Determine the [X, Y] coordinate at the center of the cell enclosing the given text.  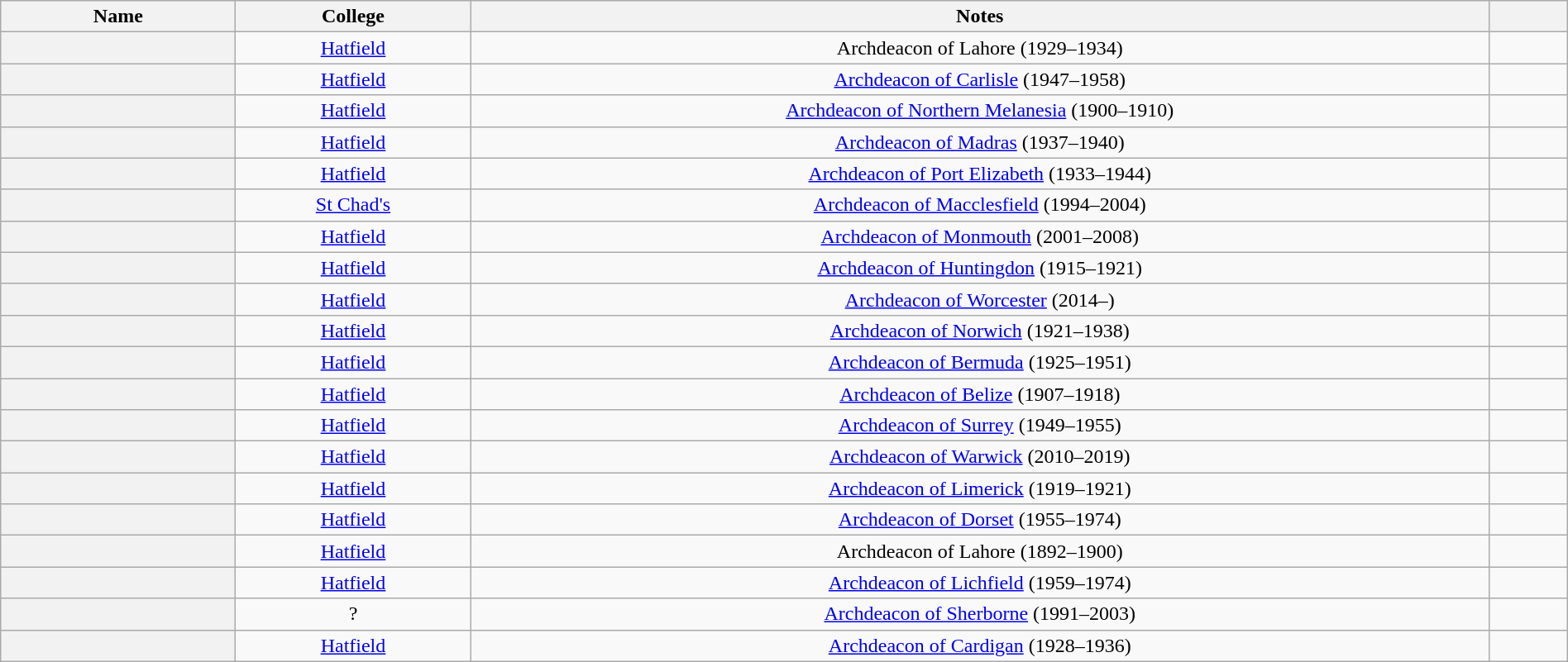
Archdeacon of Macclesfield (1994–2004) [979, 205]
Archdeacon of Madras (1937–1940) [979, 142]
Archdeacon of Lichfield (1959–1974) [979, 583]
Archdeacon of Monmouth (2001–2008) [979, 236]
Archdeacon of Surrey (1949–1955) [979, 426]
Name [118, 17]
St Chad's [353, 205]
Archdeacon of Bermuda (1925–1951) [979, 362]
Archdeacon of Worcester (2014–) [979, 299]
College [353, 17]
Archdeacon of Lahore (1892–1900) [979, 551]
Archdeacon of Warwick (2010–2019) [979, 457]
Archdeacon of Sherborne (1991–2003) [979, 614]
Archdeacon of Northern Melanesia (1900–1910) [979, 111]
Archdeacon of Cardigan (1928–1936) [979, 645]
Archdeacon of Carlisle (1947–1958) [979, 79]
Archdeacon of Limerick (1919–1921) [979, 488]
Archdeacon of Huntingdon (1915–1921) [979, 268]
Notes [979, 17]
Archdeacon of Dorset (1955–1974) [979, 520]
Archdeacon of Lahore (1929–1934) [979, 48]
Archdeacon of Belize (1907–1918) [979, 394]
? [353, 614]
Archdeacon of Port Elizabeth (1933–1944) [979, 174]
Archdeacon of Norwich (1921–1938) [979, 331]
